Pinpoint the cell where the given text exists, returning its [x, y] midpoint coordinate. 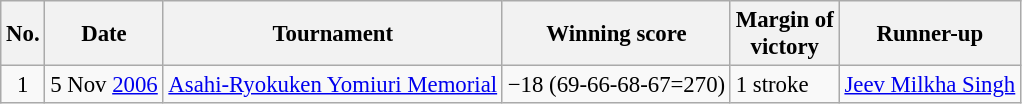
No. [23, 34]
Runner-up [930, 34]
5 Nov 2006 [104, 85]
Jeev Milkha Singh [930, 85]
Date [104, 34]
1 stroke [784, 85]
−18 (69-66-68-67=270) [616, 85]
Asahi-Ryokuken Yomiuri Memorial [332, 85]
1 [23, 85]
Winning score [616, 34]
Tournament [332, 34]
Margin ofvictory [784, 34]
